Identify which cell holds the provided text, then report its [x, y] central coordinate. 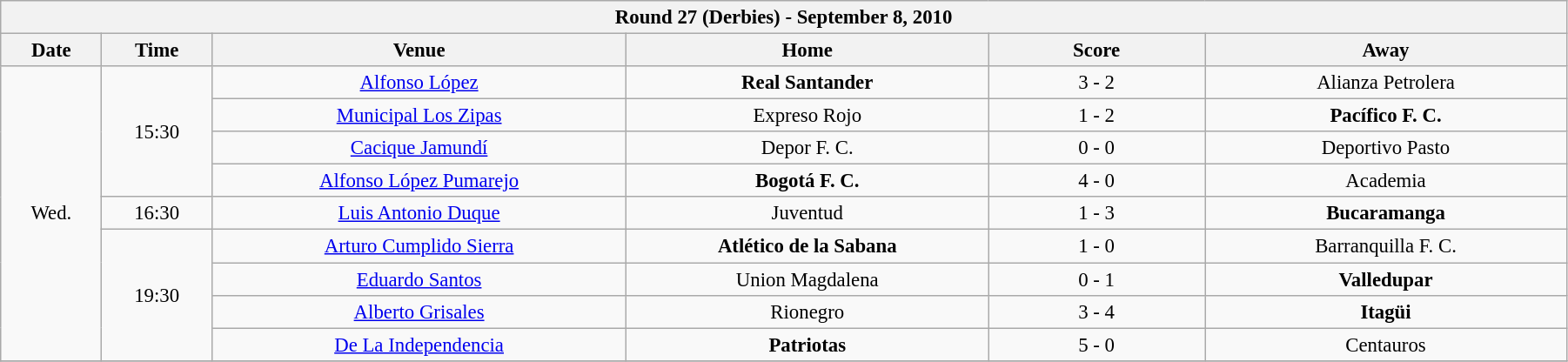
Wed. [51, 213]
Rionegro [807, 312]
Academia [1386, 181]
Valledupar [1386, 279]
Round 27 (Derbies) - September 8, 2010 [784, 17]
Union Magdalena [807, 279]
Away [1386, 50]
0 - 0 [1096, 148]
Atlético de la Sabana [807, 246]
Date [51, 50]
Alfonso López [419, 83]
Score [1096, 50]
3 - 4 [1096, 312]
Alfonso López Pumarejo [419, 181]
Bogotá F. C. [807, 181]
Itagüi [1386, 312]
0 - 1 [1096, 279]
1 - 2 [1096, 116]
16:30 [157, 213]
Depor F. C. [807, 148]
Bucaramanga [1386, 213]
Arturo Cumplido Sierra [419, 246]
1 - 0 [1096, 246]
Time [157, 50]
Alianza Petrolera [1386, 83]
Expreso Rojo [807, 116]
Patriotas [807, 345]
De La Independencia [419, 345]
Venue [419, 50]
19:30 [157, 295]
5 - 0 [1096, 345]
3 - 2 [1096, 83]
Alberto Grisales [419, 312]
Juventud [807, 213]
4 - 0 [1096, 181]
Luis Antonio Duque [419, 213]
Pacífico F. C. [1386, 116]
Eduardo Santos [419, 279]
Home [807, 50]
Real Santander [807, 83]
Municipal Los Zipas [419, 116]
15:30 [157, 131]
1 - 3 [1096, 213]
Centauros [1386, 345]
Barranquilla F. C. [1386, 246]
Deportivo Pasto [1386, 148]
Cacique Jamundí [419, 148]
